Pinpoint the cell where the given text exists, returning its [x, y] midpoint coordinate. 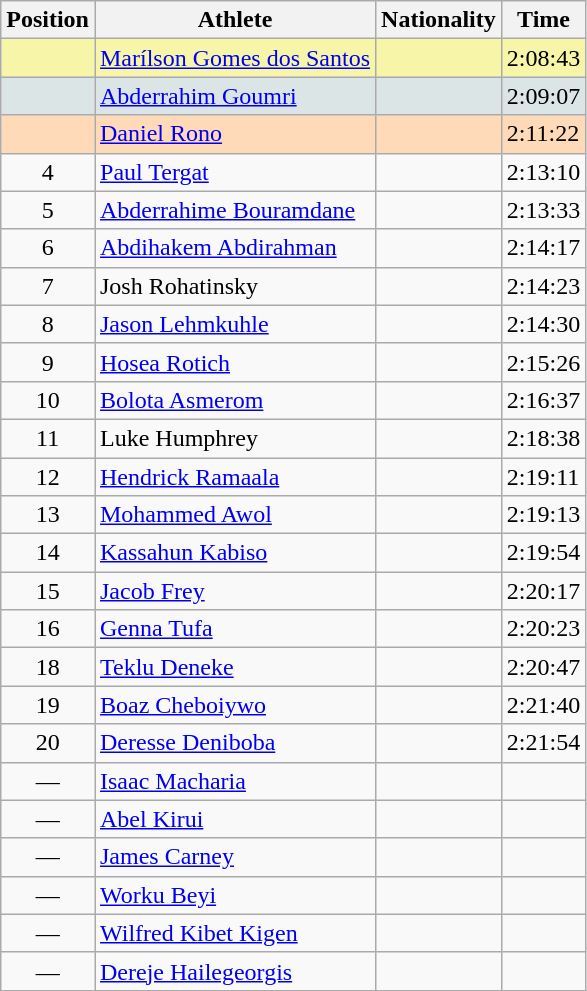
Wilfred Kibet Kigen [234, 933]
10 [48, 400]
2:13:10 [543, 172]
Deresse Deniboba [234, 743]
13 [48, 515]
Marílson Gomes dos Santos [234, 58]
Abel Kirui [234, 819]
11 [48, 438]
Isaac Macharia [234, 781]
Genna Tufa [234, 629]
Luke Humphrey [234, 438]
2:14:23 [543, 286]
2:14:30 [543, 324]
2:20:23 [543, 629]
7 [48, 286]
Bolota Asmerom [234, 400]
12 [48, 477]
2:20:47 [543, 667]
2:08:43 [543, 58]
2:16:37 [543, 400]
James Carney [234, 857]
6 [48, 248]
2:13:33 [543, 210]
Mohammed Awol [234, 515]
Jacob Frey [234, 591]
Abderrahim Goumri [234, 96]
Paul Tergat [234, 172]
Hendrick Ramaala [234, 477]
Time [543, 20]
Teklu Deneke [234, 667]
2:15:26 [543, 362]
18 [48, 667]
Athlete [234, 20]
Nationality [439, 20]
2:18:38 [543, 438]
2:19:11 [543, 477]
16 [48, 629]
2:21:40 [543, 705]
15 [48, 591]
4 [48, 172]
Kassahun Kabiso [234, 553]
2:09:07 [543, 96]
19 [48, 705]
Jason Lehmkuhle [234, 324]
Hosea Rotich [234, 362]
9 [48, 362]
14 [48, 553]
Position [48, 20]
2:21:54 [543, 743]
2:20:17 [543, 591]
5 [48, 210]
2:11:22 [543, 134]
2:14:17 [543, 248]
Dereje Hailegeorgis [234, 971]
Boaz Cheboiywo [234, 705]
Worku Beyi [234, 895]
Daniel Rono [234, 134]
Abderrahime Bouramdane [234, 210]
2:19:54 [543, 553]
20 [48, 743]
Abdihakem Abdirahman [234, 248]
Josh Rohatinsky [234, 286]
2:19:13 [543, 515]
8 [48, 324]
